Pinpoint the cell where the given text exists, returning its (X, Y) midpoint coordinate. 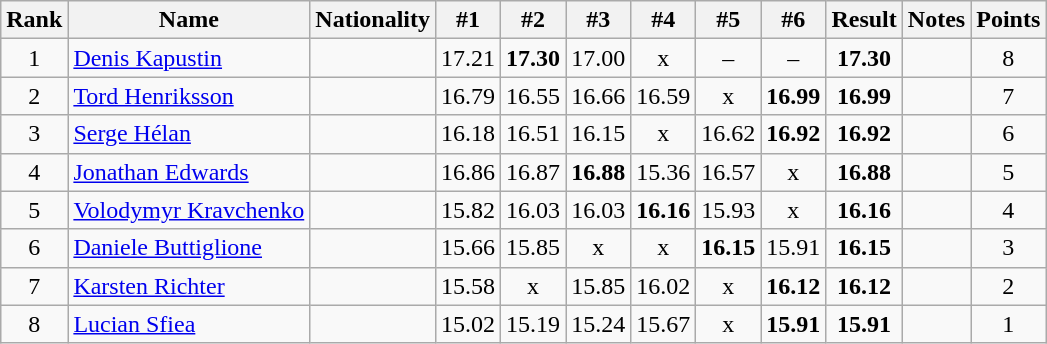
Tord Henriksson (189, 96)
16.18 (468, 134)
#5 (728, 20)
17.00 (598, 58)
#2 (534, 20)
15.82 (468, 210)
#3 (598, 20)
#1 (468, 20)
Rank (34, 20)
Nationality (373, 20)
#6 (794, 20)
15.67 (664, 324)
15.58 (468, 286)
16.87 (534, 172)
16.51 (534, 134)
16.57 (728, 172)
17.21 (468, 58)
Jonathan Edwards (189, 172)
Lucian Sfiea (189, 324)
16.02 (664, 286)
16.66 (598, 96)
15.02 (468, 324)
16.59 (664, 96)
Daniele Buttiglione (189, 248)
16.62 (728, 134)
Points (1008, 20)
Notes (936, 20)
Result (864, 20)
Serge Hélan (189, 134)
15.36 (664, 172)
15.24 (598, 324)
15.66 (468, 248)
Denis Kapustin (189, 58)
16.86 (468, 172)
Volodymyr Kravchenko (189, 210)
Karsten Richter (189, 286)
16.55 (534, 96)
16.79 (468, 96)
#4 (664, 20)
15.93 (728, 210)
Name (189, 20)
15.19 (534, 324)
